Identify which cell holds the provided text, then report its (x, y) central coordinate. 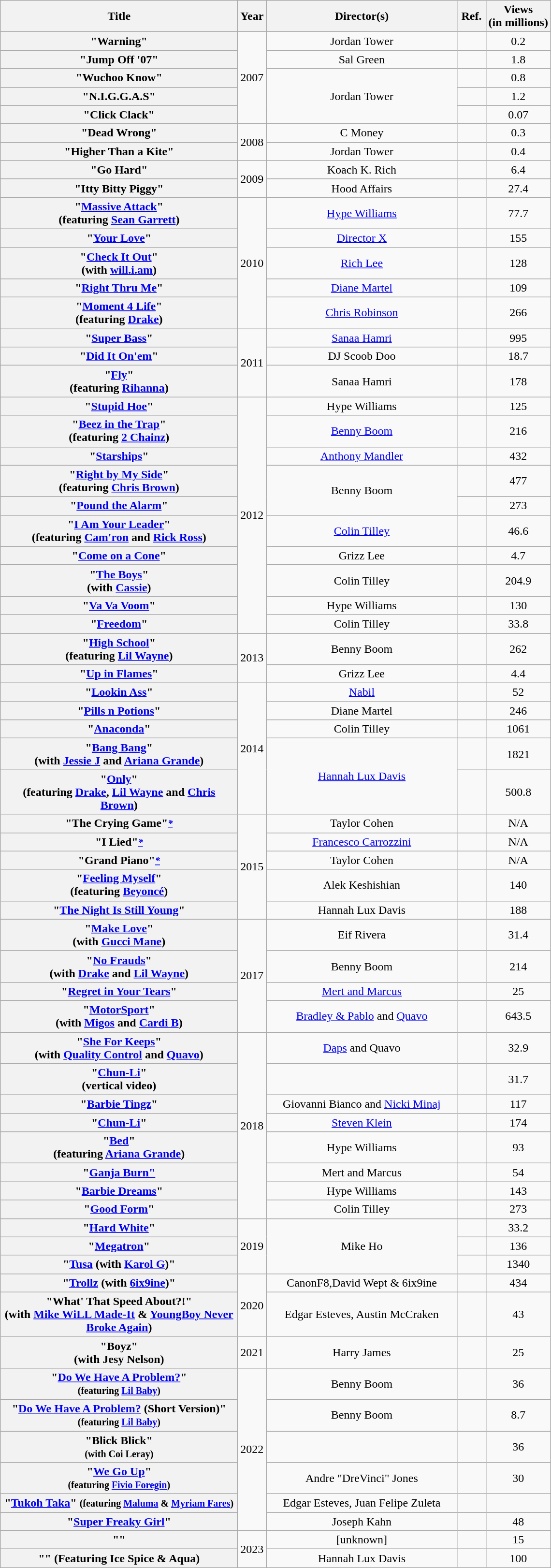
128 (518, 263)
"Make Love"(with Gucci Mane) (119, 935)
"N.I.G.G.A.S" (119, 96)
Eif Rivera (362, 935)
Title (119, 16)
54 (518, 1172)
DJ Scoob Doo (362, 356)
33.2 (518, 1228)
1821 (518, 754)
0.07 (518, 115)
1340 (518, 1264)
204.9 (518, 580)
18.7 (518, 356)
8.7 (518, 1415)
"What' That Speed About?!"(with Mike WiLL Made-It & YoungBoy Never Broke Again) (119, 1314)
"I Lied"* (119, 842)
2022 (252, 1449)
"No Frauds"(with Drake and Lil Wayne) (119, 966)
"Tusa (with Karol G)" (119, 1264)
214 (518, 966)
27.4 (518, 188)
77.7 (518, 213)
"Anaconda" (119, 729)
"Warning" (119, 41)
43 (518, 1314)
995 (518, 338)
"Ganja Burn" (119, 1172)
155 (518, 238)
Joseph Kahn (362, 1522)
140 (518, 885)
2019 (252, 1246)
[unknown] (362, 1540)
266 (518, 313)
Andre "DreVinci" Jones (362, 1479)
125 (518, 406)
2021 (252, 1352)
"Right by My Side"(featuring Chris Brown) (119, 481)
2015 (252, 866)
Alek Keshishian (362, 885)
"Va Va Voom" (119, 605)
"Fly"(featuring Rihanna) (119, 381)
117 (518, 1104)
"Grand Piano"* (119, 860)
Anthony Mandler (362, 456)
0.2 (518, 41)
Francesco Carrozzini (362, 842)
1.8 (518, 59)
"Chun-Li" (119, 1123)
2011 (252, 363)
100 (518, 1558)
2020 (252, 1305)
2010 (252, 263)
6.4 (518, 170)
33.8 (518, 624)
2008 (252, 142)
"Beez in the Trap"(featuring 2 Chainz) (119, 431)
30 (518, 1479)
52 (518, 692)
Edgar Esteves, Juan Felipe Zuleta (362, 1503)
"Megatron" (119, 1246)
"Only" (featuring Drake, Lil Wayne and Chris Brown) (119, 792)
1.2 (518, 96)
Harry James (362, 1352)
2023 (252, 1549)
4.7 (518, 556)
"Go Hard" (119, 170)
Director X (362, 238)
174 (518, 1123)
2017 (252, 976)
0.4 (518, 151)
2007 (252, 78)
262 (518, 649)
Giovanni Bianco and Nicki Minaj (362, 1104)
"Do We Have A Problem? (Short Version)"(featuring Lil Baby) (119, 1415)
48 (518, 1522)
93 (518, 1148)
4.4 (518, 674)
C Money (362, 133)
"Wuchoo Know" (119, 78)
"Dead Wrong" (119, 133)
"Freedom" (119, 624)
"MotorSport"(with Migos and Cardi B) (119, 1016)
Daps and Quavo (362, 1047)
CanonF8,David Wept & 6ix9ine (362, 1283)
Sal Green (362, 59)
2012 (252, 515)
"Boyz" (with Jesy Nelson) (119, 1352)
"Click Clack" (119, 115)
Steven Klein (362, 1123)
643.5 (518, 1016)
"The Crying Game"* (119, 823)
31.7 (518, 1079)
32.9 (518, 1047)
Bradley & Pablo and Quavo (362, 1016)
"Pound the Alarm" (119, 506)
Director(s) (362, 16)
"Check It Out"(with will.i.am) (119, 263)
"She For Keeps" (with Quality Control and Quavo) (119, 1047)
"Barbie Dreams" (119, 1191)
"Up in Flames" (119, 674)
Ref. (472, 16)
"Starships" (119, 456)
246 (518, 711)
432 (518, 456)
"Good Form" (119, 1209)
434 (518, 1283)
2009 (252, 179)
"Your Love" (119, 238)
Year (252, 16)
"Jump Off '07" (119, 59)
"Come on a Cone" (119, 556)
"I Am Your Leader"(featuring Cam'ron and Rick Ross) (119, 531)
"" (Featuring Ice Spice & Aqua) (119, 1558)
"Bed" (featuring Ariana Grande) (119, 1148)
"Higher Than a Kite" (119, 151)
"Trollz (with 6ix9ine)" (119, 1283)
216 (518, 431)
Mike Ho (362, 1246)
"Itty Bitty Piggy" (119, 188)
2018 (252, 1125)
"High School"(featuring Lil Wayne) (119, 649)
Nabil (362, 692)
500.8 (518, 792)
2013 (252, 659)
109 (518, 288)
"Chun-Li" (vertical video) (119, 1079)
178 (518, 381)
"Barbie Tingz" (119, 1104)
477 (518, 481)
15 (518, 1540)
"Super Freaky Girl" (119, 1522)
"Regret in Your Tears" (119, 991)
136 (518, 1246)
31.4 (518, 935)
"The Boys"(with Cassie) (119, 580)
"" (119, 1540)
143 (518, 1191)
"Feeling Myself"(featuring Beyoncé) (119, 885)
Chris Robinson (362, 313)
0.3 (518, 133)
"Bang Bang"(with Jessie J and Ariana Grande) (119, 754)
1061 (518, 729)
Hood Affairs (362, 188)
"Blick Blick"(with Coi Leray) (119, 1447)
Views(in millions) (518, 16)
"Super Bass" (119, 338)
"Do We Have A Problem?"(featuring Lil Baby) (119, 1384)
"Tukoh Taka" (featuring Maluma & Myriam Fares) (119, 1503)
46.6 (518, 531)
Koach K. Rich (362, 170)
Rich Lee (362, 263)
2014 (252, 748)
"Right Thru Me" (119, 288)
Edgar Esteves, Austin McCraken (362, 1314)
"Did It On'em" (119, 356)
"Lookin Ass" (119, 692)
"The Night Is Still Young" (119, 910)
"Pills n Potions" (119, 711)
130 (518, 605)
"Massive Attack"(featuring Sean Garrett) (119, 213)
"Hard White" (119, 1228)
"We Go Up"(featuring Fivio Foregin) (119, 1479)
0.8 (518, 78)
"Stupid Hoe" (119, 406)
"Moment 4 Life"(featuring Drake) (119, 313)
188 (518, 910)
